Determine the (X, Y) coordinate at the center of the cell enclosing the given text.  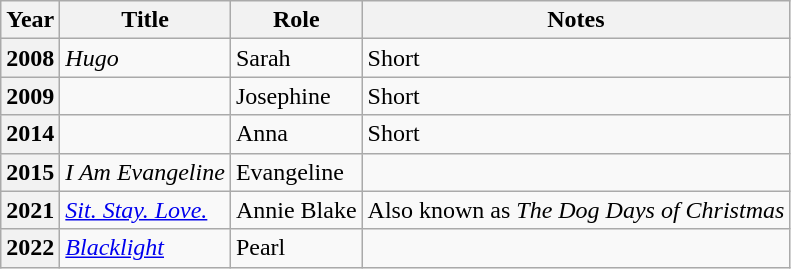
Annie Blake (296, 210)
Role (296, 20)
2015 (30, 172)
Josephine (296, 96)
Also known as The Dog Days of Christmas (576, 210)
Sit. Stay. Love. (146, 210)
Title (146, 20)
Hugo (146, 58)
Anna (296, 134)
Year (30, 20)
Blacklight (146, 248)
Evangeline (296, 172)
2021 (30, 210)
I Am Evangeline (146, 172)
Pearl (296, 248)
2009 (30, 96)
Notes (576, 20)
2014 (30, 134)
Sarah (296, 58)
2022 (30, 248)
2008 (30, 58)
